For the text-containing cell, return its midpoint in [x, y] coordinate format. 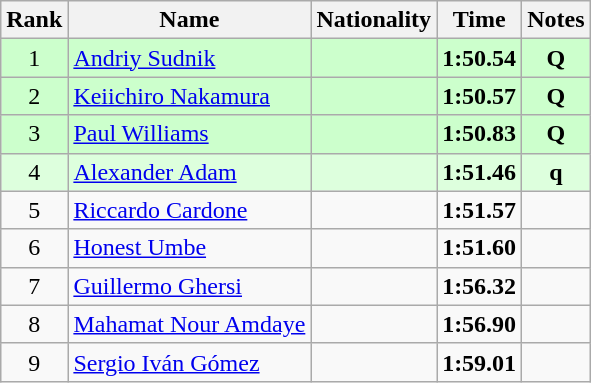
1:51.46 [480, 172]
Honest Umbe [190, 248]
Mahamat Nour Amdaye [190, 324]
1:51.60 [480, 248]
1:56.90 [480, 324]
7 [34, 286]
q [556, 172]
Paul Williams [190, 134]
1:51.57 [480, 210]
1:50.57 [480, 96]
Name [190, 20]
8 [34, 324]
3 [34, 134]
1 [34, 58]
Guillermo Ghersi [190, 286]
1:50.83 [480, 134]
1:59.01 [480, 362]
9 [34, 362]
Nationality [374, 20]
Andriy Sudnik [190, 58]
4 [34, 172]
Sergio Iván Gómez [190, 362]
Alexander Adam [190, 172]
Keiichiro Nakamura [190, 96]
6 [34, 248]
Riccardo Cardone [190, 210]
2 [34, 96]
Notes [556, 20]
Rank [34, 20]
1:56.32 [480, 286]
Time [480, 20]
5 [34, 210]
1:50.54 [480, 58]
